Identify which cell holds the provided text, then report its (x, y) central coordinate. 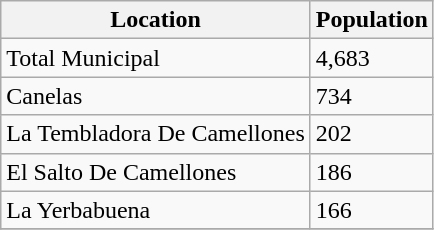
202 (372, 134)
Total Municipal (156, 58)
Population (372, 20)
Location (156, 20)
186 (372, 172)
734 (372, 96)
4,683 (372, 58)
La Tembladora De Camellones (156, 134)
166 (372, 210)
El Salto De Camellones (156, 172)
La Yerbabuena (156, 210)
Canelas (156, 96)
